Output the [x, y] coordinate of the center of the cell containing the given text.  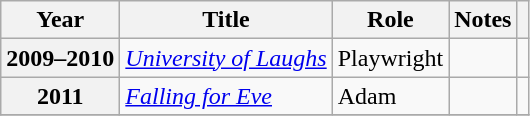
University of Laughs [226, 58]
Title [226, 20]
Year [60, 20]
Falling for Eve [226, 96]
Adam [390, 96]
Role [390, 20]
Playwright [390, 58]
Notes [483, 20]
2011 [60, 96]
2009–2010 [60, 58]
